Scan for the cell matching the given text and deliver its (x, y) coordinate at center. 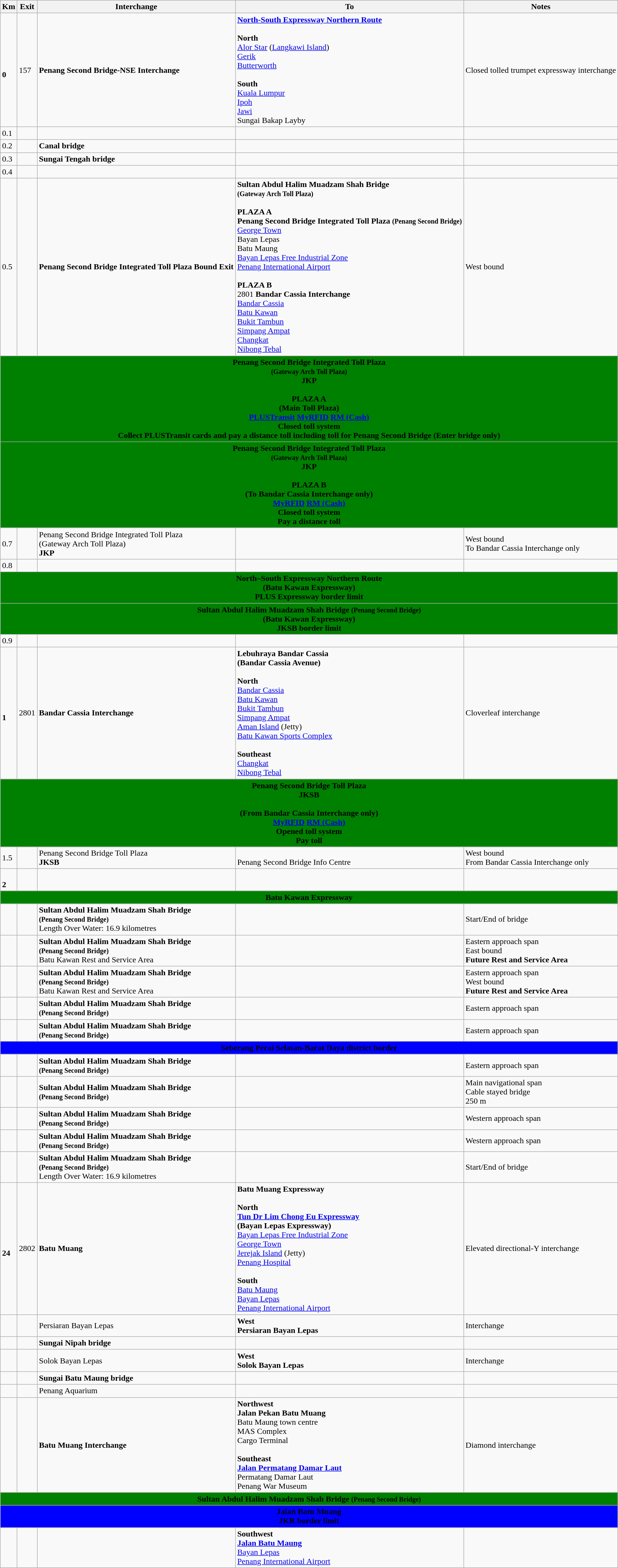
Notes (541, 7)
WestPersiaran Bayan Lepas (350, 1326)
0 (9, 70)
Solok Bayan Lepas (136, 1360)
Eastern approach spanEast boundFuture Rest and Service Area (541, 950)
Main navigational spanCable stayed bridge250 m (541, 1092)
WestSolok Bayan Lepas (350, 1360)
0.1 (9, 133)
2801 (27, 713)
Eastern approach spanWest boundFuture Rest and Service Area (541, 982)
North-South Expressway Northern Route North Alor Star (Langkawi Island) Gerik Butterworth South Kuala Lumpur Ipoh Jawi Sungai Bakap Layby (350, 70)
Southwest Jalan Batu Maung Bayan Lepas Penang International Airport (350, 1547)
Canal bridge (136, 146)
Penang Aquarium (136, 1391)
0.3 (9, 159)
1 (9, 713)
Exit (27, 7)
0.4 (9, 172)
Penang Second Bridge Integrated Toll Plaza Bound Exit (136, 267)
Elevated directional-Y interchange (541, 1249)
Penang Second Bridge Toll PlazaJKSB (136, 858)
Diamond interchange (541, 1445)
Sungai Nipah bridge (136, 1343)
West bound (541, 267)
Seberang Perai Selatan-Barat Daya district border (309, 1048)
157 (27, 70)
Sungai Tengah bridge (136, 159)
Penang Second Bridge-NSE Interchange (136, 70)
0.5 (9, 267)
Persiaran Bayan Lepas (136, 1326)
West boundFrom Bandar Cassia Interchange only (541, 858)
2 (9, 880)
Batu Muang Interchange (136, 1445)
Penang Second Bridge Info Centre (350, 858)
To (350, 7)
West boundTo Bandar Cassia Interchange only (541, 543)
0.7 (9, 543)
Batu Kawan Expressway (309, 897)
Jalan Batu MuangJKR border limit (309, 1516)
0.8 (9, 565)
24 (9, 1249)
Km (9, 7)
Sungai Batu Maung bridge (136, 1378)
2802 (27, 1249)
Bandar Cassia Interchange (136, 713)
Sultan Abdul Halim Muadzam Shah Bridge (Penang Second Bridge) (309, 1499)
Cloverleaf interchange (541, 713)
North–South Expressway Northern Route(Batu Kawan Expressway)PLUS Expressway border limit (309, 587)
Sultan Abdul Halim Muadzam Shah Bridge (Penang Second Bridge)(Batu Kawan Expressway)JKSB border limit (309, 619)
0.2 (9, 146)
1.5 (9, 858)
Penang Second Bridge Integrated Toll Plaza(Gateway Arch Toll Plaza)JKP (136, 543)
0.9 (9, 641)
Batu Muang (136, 1249)
Penang Second Bridge Toll PlazaJKSB(From Bandar Cassia Interchange only)MyRFID RM (Cash)Opened toll systemPay toll (309, 813)
Closed tolled trumpet expressway interchange (541, 70)
